For the text-containing cell, return its midpoint in (X, Y) coordinate format. 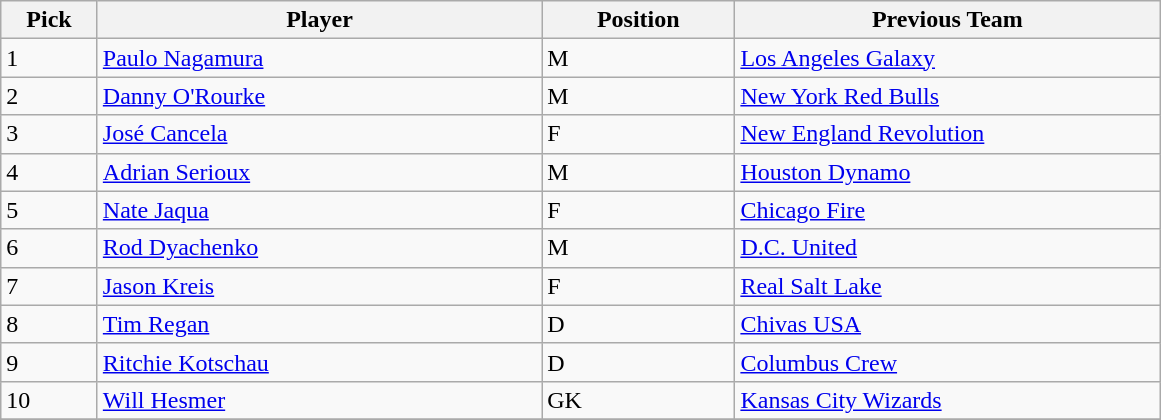
Real Salt Lake (948, 286)
Tim Regan (319, 324)
Pick (50, 20)
Kansas City Wizards (948, 400)
3 (50, 134)
Chivas USA (948, 324)
Columbus Crew (948, 362)
5 (50, 210)
1 (50, 58)
Ritchie Kotschau (319, 362)
Los Angeles Galaxy (948, 58)
Jason Kreis (319, 286)
Houston Dynamo (948, 172)
Rod Dyachenko (319, 248)
Will Hesmer (319, 400)
2 (50, 96)
GK (638, 400)
Position (638, 20)
Nate Jaqua (319, 210)
10 (50, 400)
6 (50, 248)
9 (50, 362)
New York Red Bulls (948, 96)
José Cancela (319, 134)
7 (50, 286)
Chicago Fire (948, 210)
Danny O'Rourke (319, 96)
Paulo Nagamura (319, 58)
Previous Team (948, 20)
Adrian Serioux (319, 172)
New England Revolution (948, 134)
Player (319, 20)
8 (50, 324)
D.C. United (948, 248)
4 (50, 172)
